Pinpoint the cell where the given text exists, returning its [x, y] midpoint coordinate. 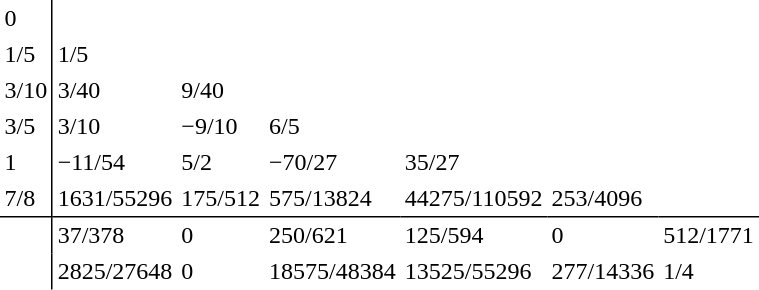
−9/10 [221, 126]
35/27 [474, 162]
44275/110592 [474, 199]
2825/27648 [115, 272]
575/13824 [333, 199]
7/8 [26, 199]
1/4 [709, 272]
5/2 [221, 162]
18575/48384 [333, 272]
6/5 [333, 126]
−11/54 [115, 162]
−70/27 [333, 162]
1 [26, 162]
3/40 [115, 90]
9/40 [221, 90]
512/1771 [709, 236]
3/5 [26, 126]
1631/55296 [115, 199]
253/4096 [603, 199]
13525/55296 [474, 272]
277/14336 [603, 272]
37/378 [115, 236]
175/512 [221, 199]
250/621 [333, 236]
125/594 [474, 236]
